Identify which cell holds the provided text, then report its [X, Y] central coordinate. 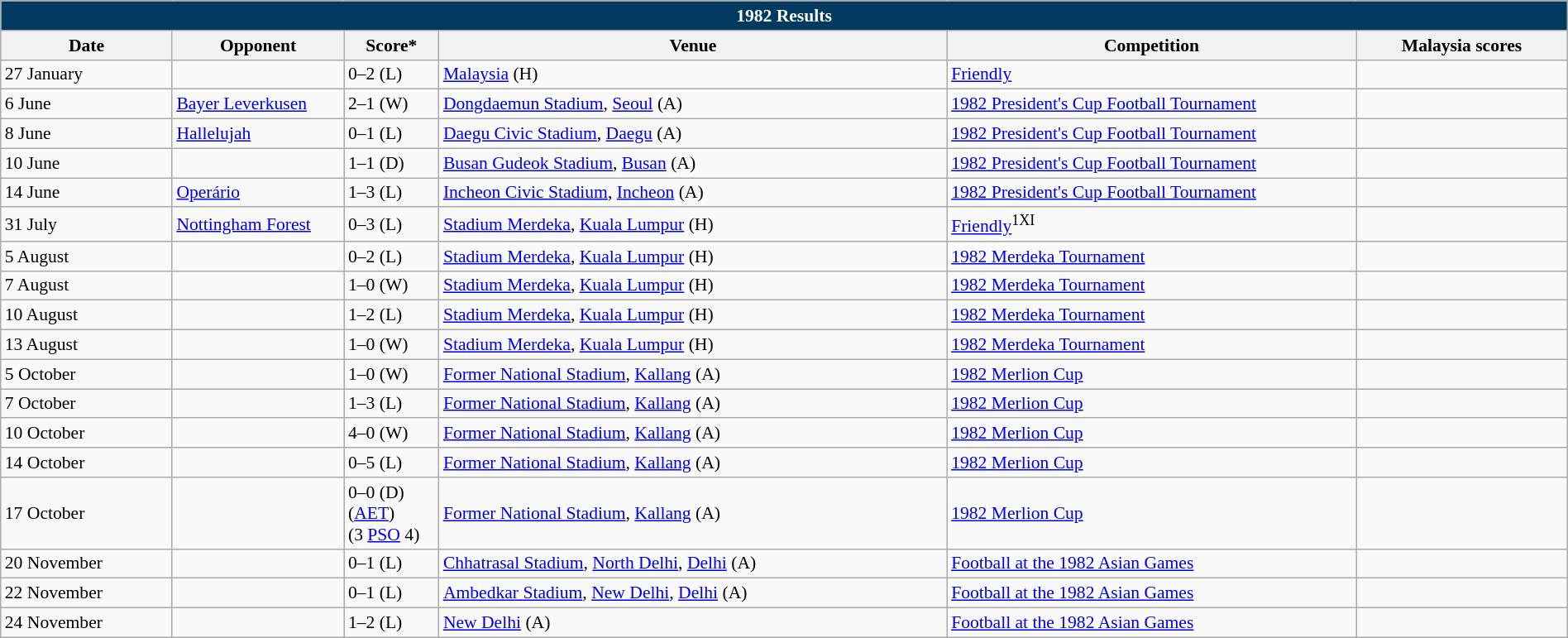
Bayer Leverkusen [258, 104]
22 November [87, 593]
31 July [87, 225]
Hallelujah [258, 134]
14 October [87, 463]
6 June [87, 104]
Score* [392, 46]
Friendly [1151, 74]
17 October [87, 513]
13 August [87, 345]
10 August [87, 315]
Incheon Civic Stadium, Incheon (A) [693, 193]
2–1 (W) [392, 104]
Daegu Civic Stadium, Daegu (A) [693, 134]
10 June [87, 163]
20 November [87, 564]
0–0 (D) (AET)(3 PSO 4) [392, 513]
5 October [87, 374]
14 June [87, 193]
Malaysia (H) [693, 74]
1982 Results [784, 16]
27 January [87, 74]
Busan Gudeok Stadium, Busan (A) [693, 163]
5 August [87, 257]
4–0 (W) [392, 434]
8 June [87, 134]
Ambedkar Stadium, New Delhi, Delhi (A) [693, 593]
Nottingham Forest [258, 225]
Dongdaemun Stadium, Seoul (A) [693, 104]
Operário [258, 193]
1–1 (D) [392, 163]
Venue [693, 46]
0–3 (L) [392, 225]
24 November [87, 623]
Opponent [258, 46]
10 October [87, 434]
7 August [87, 285]
New Delhi (A) [693, 623]
Competition [1151, 46]
Friendly1XI [1151, 225]
Malaysia scores [1462, 46]
7 October [87, 404]
0–5 (L) [392, 463]
Chhatrasal Stadium, North Delhi, Delhi (A) [693, 564]
Date [87, 46]
